Return the [x, y] coordinate for the center point of the cell that contains the specified text.  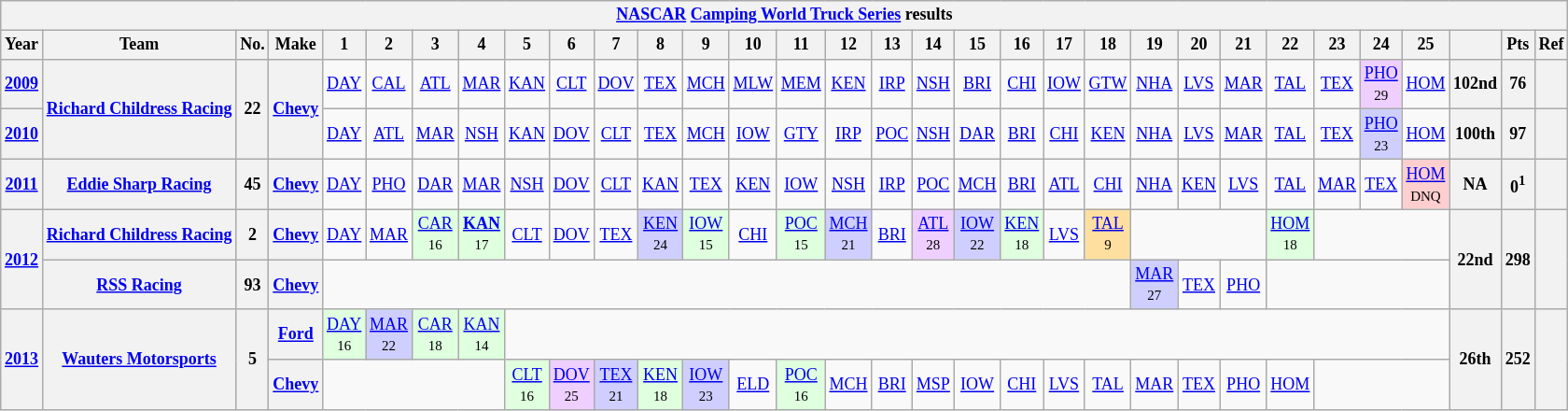
MAR22 [389, 334]
HOMDNQ [1426, 184]
20 [1199, 45]
2012 [22, 260]
45 [252, 184]
2011 [22, 184]
11 [801, 45]
NA [1476, 184]
10 [752, 45]
CLT16 [527, 385]
Ford [296, 334]
8 [661, 45]
100th [1476, 135]
18 [1108, 45]
Team [138, 45]
MEM [801, 84]
2010 [22, 135]
Eddie Sharp Racing [138, 184]
IOW22 [977, 234]
76 [1518, 84]
IOW15 [706, 234]
Pts [1518, 45]
97 [1518, 135]
17 [1064, 45]
TAL9 [1108, 234]
KAN17 [482, 234]
PHO29 [1381, 84]
93 [252, 285]
4 [482, 45]
252 [1518, 359]
TEX21 [616, 385]
102nd [1476, 84]
No. [252, 45]
GTY [801, 135]
KAN14 [482, 334]
23 [1337, 45]
01 [1518, 184]
14 [933, 45]
12 [848, 45]
24 [1381, 45]
9 [706, 45]
MCH21 [848, 234]
19 [1155, 45]
Ref [1551, 45]
ATL28 [933, 234]
15 [977, 45]
298 [1518, 260]
16 [1022, 45]
PHO23 [1381, 135]
RSS Racing [138, 285]
POC15 [801, 234]
3 [435, 45]
Make [296, 45]
MAR27 [1155, 285]
21 [1243, 45]
2013 [22, 359]
DOV25 [571, 385]
1 [344, 45]
NASCAR Camping World Truck Series results [784, 15]
2009 [22, 84]
22nd [1476, 260]
26th [1476, 359]
Year [22, 45]
HOM18 [1290, 234]
MSP [933, 385]
CAL [389, 84]
13 [892, 45]
POC16 [801, 385]
GTW [1108, 84]
25 [1426, 45]
IOW23 [706, 385]
MLW [752, 84]
DAY16 [344, 334]
Wauters Motorsports [138, 359]
CAR18 [435, 334]
7 [616, 45]
KEN24 [661, 234]
ELD [752, 385]
CAR16 [435, 234]
6 [571, 45]
